Return [X, Y] of the center of cell containing provided text 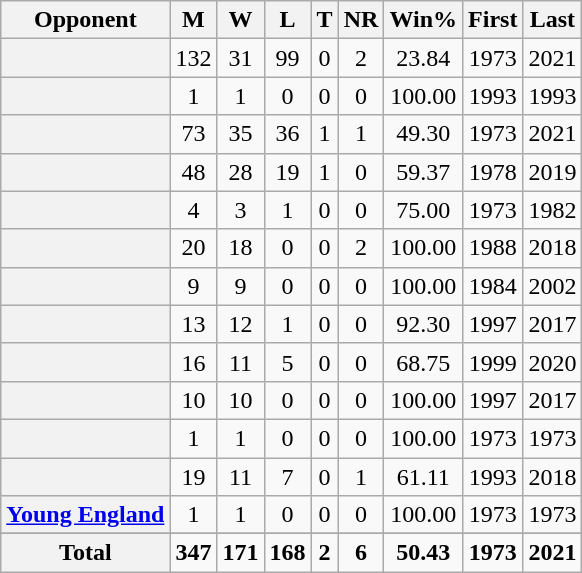
75.00 [424, 210]
1999 [493, 362]
92.30 [424, 324]
Total [86, 553]
68.75 [424, 362]
61.11 [424, 477]
31 [240, 58]
347 [194, 553]
1988 [493, 248]
Win% [424, 20]
168 [288, 553]
49.30 [424, 134]
18 [240, 248]
First [493, 20]
NR [361, 20]
2020 [552, 362]
Opponent [86, 20]
T [324, 20]
35 [240, 134]
2002 [552, 286]
73 [194, 134]
M [194, 20]
W [240, 20]
Young England [86, 515]
13 [194, 324]
36 [288, 134]
50.43 [424, 553]
23.84 [424, 58]
3 [240, 210]
48 [194, 172]
1982 [552, 210]
20 [194, 248]
Last [552, 20]
12 [240, 324]
7 [288, 477]
1978 [493, 172]
59.37 [424, 172]
28 [240, 172]
2019 [552, 172]
1984 [493, 286]
4 [194, 210]
5 [288, 362]
L [288, 20]
99 [288, 58]
132 [194, 58]
171 [240, 553]
16 [194, 362]
6 [361, 553]
